Identify which cell holds the provided text, then report its [x, y] central coordinate. 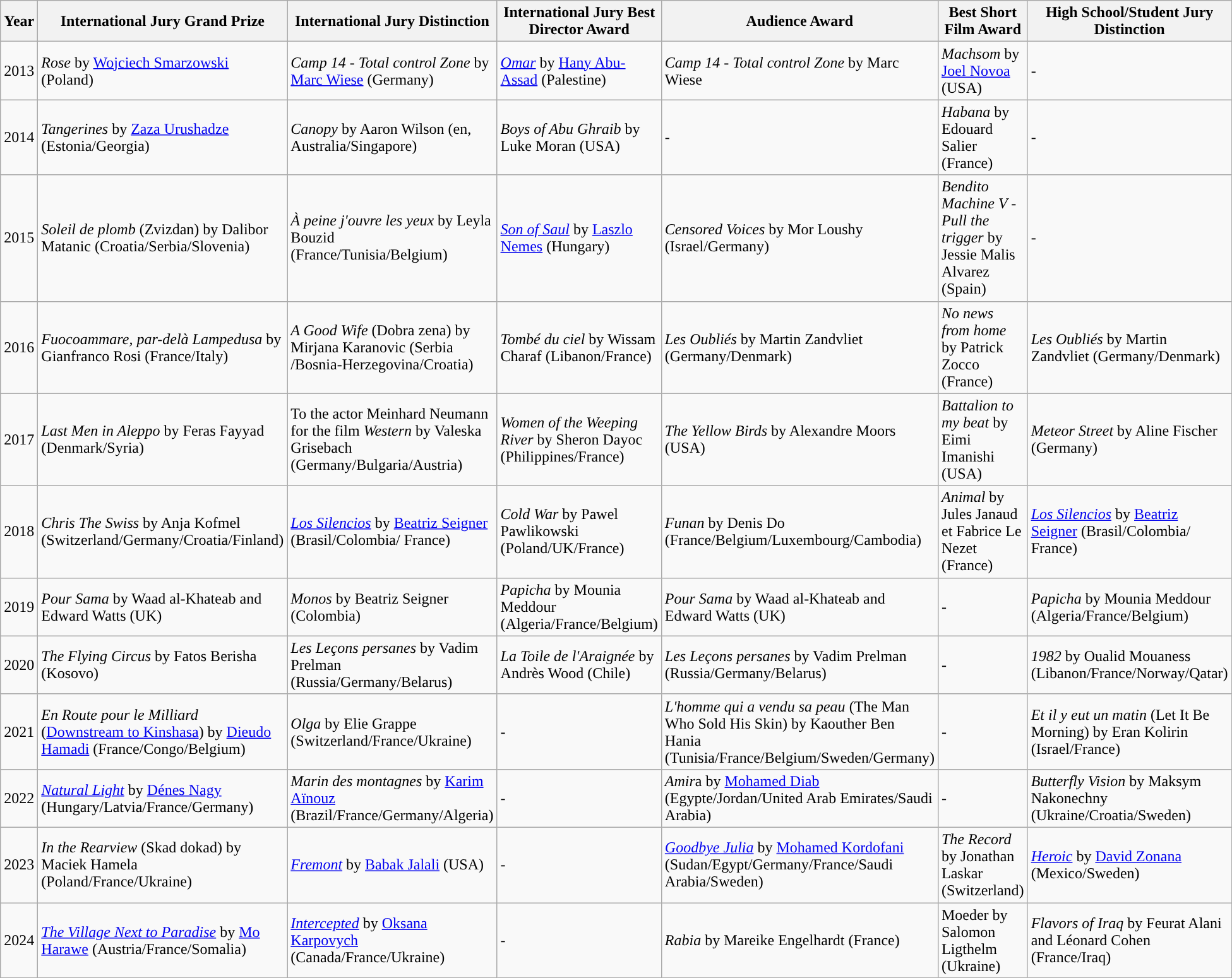
2021 [19, 731]
International Jury Grand Prize [163, 21]
Camp 14 - Total control Zone by Marc Wiese [799, 71]
Tombé du ciel by Wissam Charaf (Libanon/France) [579, 347]
Moeder by Salomon Ligthelm (Ukraine) [983, 941]
2023 [19, 865]
Flavors of Iraq by Feurat Alani and Léonard Cohen (France/Iraq) [1129, 941]
Son of Saul by Laszlo Nemes (Hungary) [579, 238]
1982 by Oualid Mouaness (Libanon/France/Norway/Qatar) [1129, 665]
The Flying Circus by Fatos Berisha (Kosovo) [163, 665]
Meteor Street by Aline Fischer (Germany) [1129, 439]
Olga by Elie Grappe (Switzerland/France/Ukraine) [392, 731]
In the Rearview (Skad dokad) by Maciek Hamela (Poland/France/Ukraine) [163, 865]
Animal by Jules Janaud et Fabrice Le Nezet (France) [983, 532]
2013 [19, 71]
Fremont by Babak Jalali (USA) [392, 865]
La Toile de l'Araignée by Andrès Wood (Chile) [579, 665]
Funan by Denis Do (France/Belgium/Luxembourg/Cambodia) [799, 532]
2016 [19, 347]
Last Men in Aleppo by Feras Fayyad (Denmark/Syria) [163, 439]
Rose by Wojciech Smarzowski (Poland) [163, 71]
Natural Light by Dénes Nagy (Hungary/Latvia/France/Germany) [163, 798]
International Jury Distinction [392, 21]
2015 [19, 238]
Marin des montagnes by Karim Aïnouz (Brazil/France/Germany/Algeria) [392, 798]
Et il y eut un matin (Let It Be Morning) by Eran Kolirin (Israel/France) [1129, 731]
To the actor Meinhard Neumann for the film Western by Valeska Grisebach (Germany/Bulgaria/Austria) [392, 439]
À peine j'ouvre les yeux by Leyla Bouzid (France/Tunisia/Belgium) [392, 238]
Chris The Swiss by Anja Kofmel (Switzerland/Germany/Croatia/Finland) [163, 532]
Butterfly Vision by Maksym Nakonechny (Ukraine/Croatia/Sweden) [1129, 798]
2019 [19, 607]
Women of the Weeping River by Sheron Dayoc (Philippines/France) [579, 439]
The Yellow Birds by Alexandre Moors (USA) [799, 439]
Rabia by Mareike Engelhardt (France) [799, 941]
No news from home by Patrick Zocco (France) [983, 347]
L'homme qui a vendu sa peau (The Man Who Sold His Skin) by Kaouther Ben Hania (Tunisia/France/Belgium/Sweden/Germany) [799, 731]
Camp 14 - Total control Zone by Marc Wiese (Germany) [392, 71]
Bendito Machine V - Pull the trigger by Jessie Malis Alvarez (Spain) [983, 238]
2020 [19, 665]
Audience Award [799, 21]
2014 [19, 138]
En Route pour le Milliard (Downstream to Kinshasa) by Dieudo Hamadi (France/Congo/Belgium) [163, 731]
2022 [19, 798]
2017 [19, 439]
2018 [19, 532]
A Good Wife (Dobra zena) by Mirjana Karanovic (Serbia /Bosnia-Herzegovina/Croatia) [392, 347]
Intercepted by Oksana Karpovych (Canada/France/Ukraine) [392, 941]
Year [19, 21]
Omar by Hany Abu-Assad (Palestine) [579, 71]
High School/Student Jury Distinction [1129, 21]
Tangerines by Zaza Urushadze (Estonia/Georgia) [163, 138]
Cold War by Pawel Pawlikowski (Poland/UK/France) [579, 532]
The Village Next to Paradise by Mo Harawe (Austria/France/Somalia) [163, 941]
Heroic by David Zonana (Mexico/Sweden) [1129, 865]
2024 [19, 941]
Machsom by Joel Novoa (USA) [983, 71]
Habana by Edouard Salier (France) [983, 138]
Amira by Mohamed Diab (Egypte/Jordan/United Arab Emirates/Saudi Arabia) [799, 798]
Best Short Film Award [983, 21]
Fuocoammare, par-delà Lampedusa by Gianfranco Rosi (France/Italy) [163, 347]
Monos by Beatriz Seigner (Colombia) [392, 607]
The Record by Jonathan Laskar (Switzerland) [983, 865]
Censored Voices by Mor Loushy (Israel/Germany) [799, 238]
Goodbye Julia by Mohamed Kordofani (Sudan/Egypt/Germany/France/Saudi Arabia/Sweden) [799, 865]
International Jury Best Director Award [579, 21]
Boys of Abu Ghraib by Luke Moran (USA) [579, 138]
Soleil de plomb (Zvizdan) by Dalibor Matanic (Croatia/Serbia/Slovenia) [163, 238]
Battalion to my beat by Eimi Imanishi (USA) [983, 439]
Canopy by Aaron Wilson (en, Australia/Singapore) [392, 138]
